Search for the cell housing the specified text and yield its [X, Y] center coordinate. 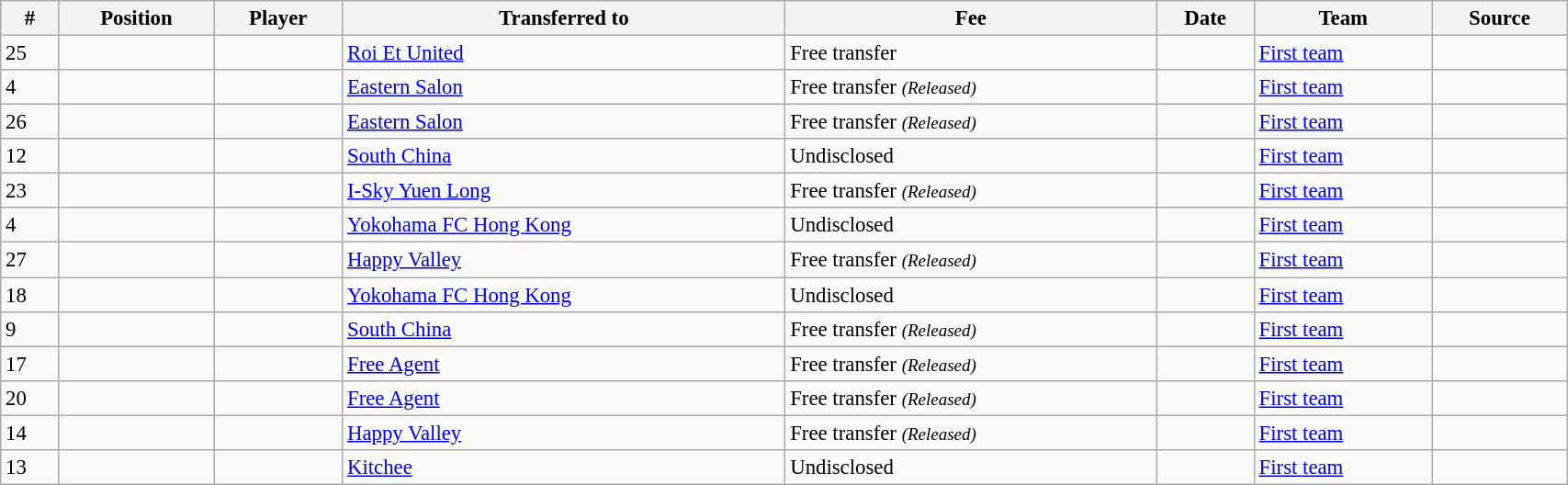
Source [1499, 18]
25 [29, 53]
Player [278, 18]
20 [29, 398]
27 [29, 260]
Free transfer [971, 53]
Position [136, 18]
Kitchee [564, 468]
13 [29, 468]
26 [29, 122]
Team [1343, 18]
Date [1205, 18]
Roi Et United [564, 53]
17 [29, 364]
# [29, 18]
9 [29, 329]
18 [29, 295]
14 [29, 433]
Transferred to [564, 18]
12 [29, 156]
Fee [971, 18]
23 [29, 191]
I-Sky Yuen Long [564, 191]
